Return the (X, Y) coordinate for the center point of the cell that contains the specified text.  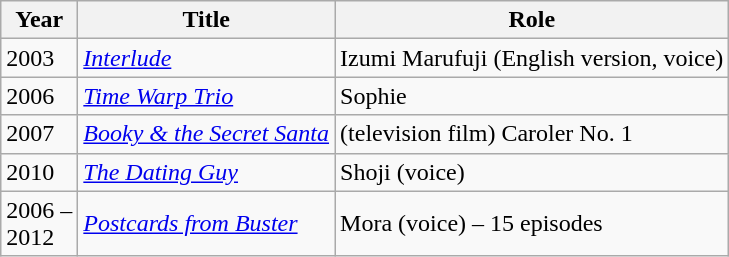
Year (40, 20)
Title (206, 20)
2007 (40, 134)
Sophie (532, 96)
Role (532, 20)
Interlude (206, 58)
2006 –2012 (40, 224)
2010 (40, 172)
Postcards from Buster (206, 224)
Time Warp Trio (206, 96)
2006 (40, 96)
The Dating Guy (206, 172)
(television film) Caroler No. 1 (532, 134)
Mora (voice) – 15 episodes (532, 224)
Booky & the Secret Santa (206, 134)
Izumi Marufuji (English version, voice) (532, 58)
2003 (40, 58)
Shoji (voice) (532, 172)
